From the cell containing the given text, extract its center point as [x, y] coordinate. 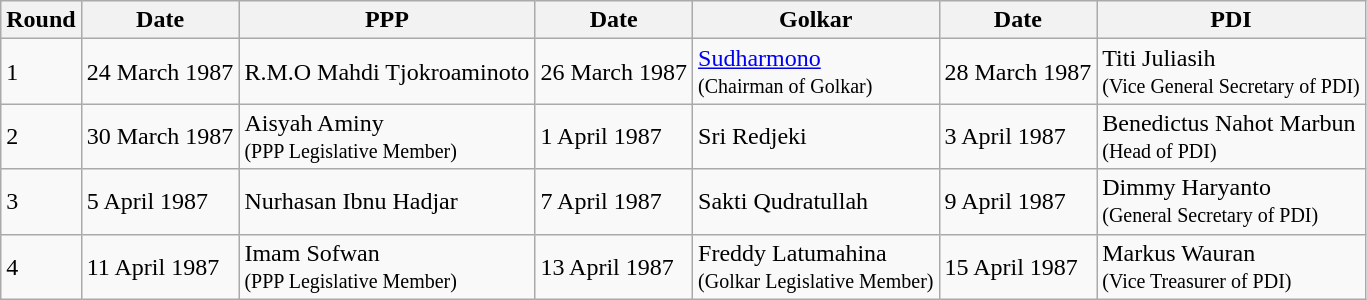
Sudharmono(Chairman of Golkar) [816, 72]
Nurhasan Ibnu Hadjar [387, 202]
Freddy Latumahina(Golkar Legislative Member) [816, 266]
3 [41, 202]
26 March 1987 [614, 72]
24 March 1987 [160, 72]
PPP [387, 20]
Sakti Qudratullah [816, 202]
2 [41, 136]
Dimmy Haryanto(General Secretary of PDI) [1232, 202]
PDI [1232, 20]
5 April 1987 [160, 202]
13 April 1987 [614, 266]
Round [41, 20]
30 March 1987 [160, 136]
Markus Wauran(Vice Treasurer of PDI) [1232, 266]
15 April 1987 [1018, 266]
Sri Redjeki [816, 136]
R.M.O Mahdi Tjokroaminoto [387, 72]
7 April 1987 [614, 202]
1 [41, 72]
Aisyah Aminy(PPP Legislative Member) [387, 136]
Imam Sofwan(PPP Legislative Member) [387, 266]
9 April 1987 [1018, 202]
Titi Juliasih(Vice General Secretary of PDI) [1232, 72]
Golkar [816, 20]
1 April 1987 [614, 136]
3 April 1987 [1018, 136]
4 [41, 266]
11 April 1987 [160, 266]
28 March 1987 [1018, 72]
Benedictus Nahot Marbun(Head of PDI) [1232, 136]
